Find where the given text appears and provide that cell's center as (X, Y) coordinate. 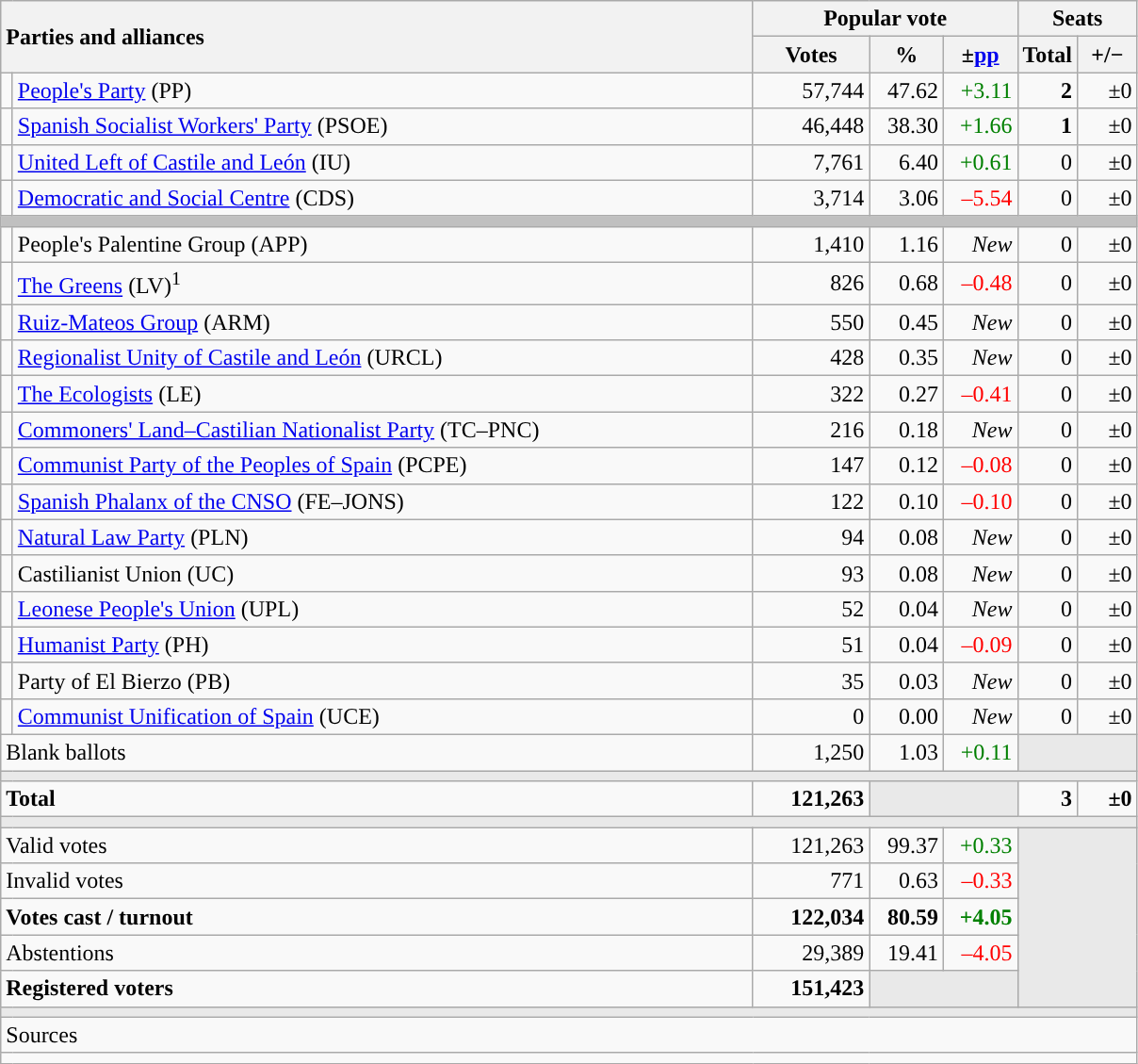
0.68 (906, 283)
94 (811, 537)
1.16 (906, 244)
+0.61 (980, 162)
57,744 (811, 90)
Votes cast / turnout (377, 917)
47.62 (906, 90)
1,250 (811, 753)
–0.09 (980, 645)
1,410 (811, 244)
Votes (811, 55)
216 (811, 430)
Sources (569, 1035)
550 (811, 322)
19.41 (906, 953)
Invalid votes (377, 881)
+4.05 (980, 917)
+1.66 (980, 126)
People's Party (PP) (382, 90)
80.59 (906, 917)
99.37 (906, 845)
29,389 (811, 953)
0.12 (906, 466)
428 (811, 358)
3 (1048, 799)
Registered voters (377, 989)
6.40 (906, 162)
122 (811, 501)
46,448 (811, 126)
Parties and alliances (377, 37)
322 (811, 394)
–5.54 (980, 198)
–0.41 (980, 394)
0.35 (906, 358)
–0.08 (980, 466)
52 (811, 609)
+0.11 (980, 753)
2 (1048, 90)
Castilianist Union (UC) (382, 573)
Leonese People's Union (UPL) (382, 609)
51 (811, 645)
The Greens (LV)1 (382, 283)
Valid votes (377, 845)
0.00 (906, 716)
Humanist Party (PH) (382, 645)
826 (811, 283)
771 (811, 881)
–4.05 (980, 953)
United Left of Castile and León (IU) (382, 162)
–0.10 (980, 501)
Blank ballots (377, 753)
35 (811, 680)
0.18 (906, 430)
The Ecologists (LE) (382, 394)
Popular vote (886, 19)
Spanish Socialist Workers' Party (PSOE) (382, 126)
3,714 (811, 198)
7,761 (811, 162)
+/− (1108, 55)
0.45 (906, 322)
±pp (980, 55)
People's Palentine Group (APP) (382, 244)
Communist Party of the Peoples of Spain (PCPE) (382, 466)
Democratic and Social Centre (CDS) (382, 198)
122,034 (811, 917)
% (906, 55)
147 (811, 466)
38.30 (906, 126)
0.10 (906, 501)
Seats (1078, 19)
Regionalist Unity of Castile and León (URCL) (382, 358)
Spanish Phalanx of the CNSO (FE–JONS) (382, 501)
0.27 (906, 394)
0.63 (906, 881)
–0.48 (980, 283)
3.06 (906, 198)
–0.33 (980, 881)
Ruiz-Mateos Group (ARM) (382, 322)
151,423 (811, 989)
1 (1048, 126)
Natural Law Party (PLN) (382, 537)
+3.11 (980, 90)
Party of El Bierzo (PB) (382, 680)
Abstentions (377, 953)
0.03 (906, 680)
+0.33 (980, 845)
93 (811, 573)
1.03 (906, 753)
Communist Unification of Spain (UCE) (382, 716)
Commoners' Land–Castilian Nationalist Party (TC–PNC) (382, 430)
